From the cell containing the given text, extract its center point as (X, Y) coordinate. 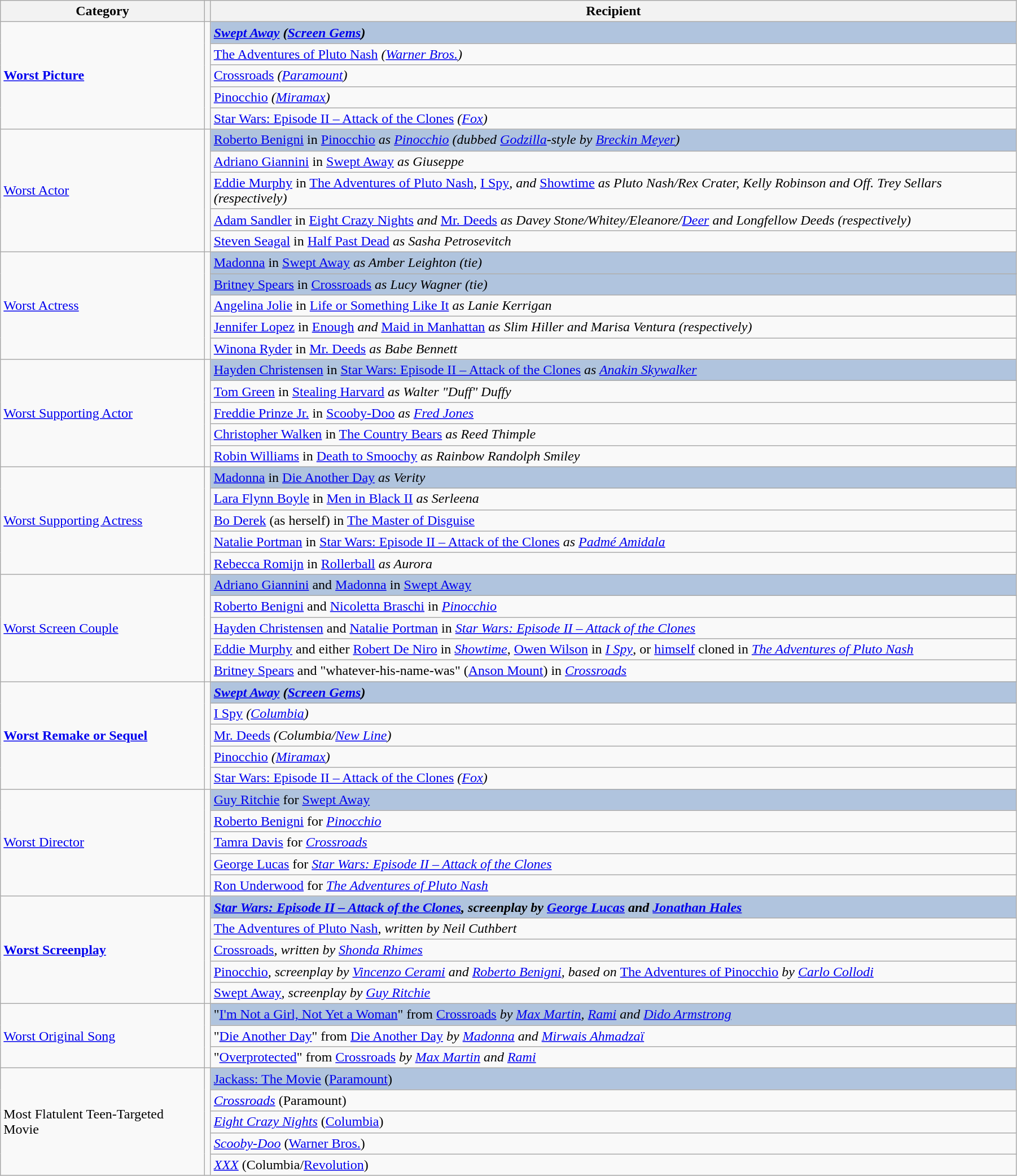
Eddie Murphy in The Adventures of Pluto Nash, I Spy, and Showtime as Pluto Nash/Rex Crater, Kelly Robinson and Off. Trey Sellars (respectively) (613, 191)
Ron Underwood for The Adventures of Pluto Nash (613, 885)
Jennifer Lopez in Enough and Maid in Manhattan as Slim Hiller and Marisa Ventura (respectively) (613, 327)
Category (103, 11)
Natalie Portman in Star Wars: Episode II – Attack of the Clones as Padmé Amidala (613, 542)
Britney Spears in Crossroads as Lucy Wagner (tie) (613, 284)
Adriano Giannini and Madonna in Swept Away (613, 585)
Worst Screenplay (103, 950)
The Adventures of Pluto Nash (Warner Bros.) (613, 54)
Madonna in Die Another Day as Verity (613, 477)
Bo Derek (as herself) in The Master of Disguise (613, 520)
Star Wars: Episode II – Attack of the Clones, screenplay by George Lucas and Jonathan Hales (613, 907)
Worst Actor (103, 191)
"Overprotected" from Crossroads by Max Martin and Rami (613, 1057)
Hayden Christensen in Star Wars: Episode II – Attack of the Clones as Anakin Skywalker (613, 370)
Freddie Prinze Jr. in Scooby-Doo as Fred Jones (613, 413)
Worst Screen Couple (103, 628)
Recipient (613, 11)
Worst Supporting Actress (103, 520)
Roberto Benigni and Nicoletta Braschi in Pinocchio (613, 606)
Hayden Christensen and Natalie Portman in Star Wars: Episode II – Attack of the Clones (613, 628)
Worst Remake or Sequel (103, 735)
Worst Picture (103, 76)
Adriano Giannini in Swept Away as Giuseppe (613, 161)
Christopher Walken in The Country Bears as Reed Thimple (613, 435)
Rebecca Romijn in Rollerball as Aurora (613, 563)
Worst Original Song (103, 1036)
Steven Seagal in Half Past Dead as Sasha Petrosevitch (613, 241)
Guy Ritchie for Swept Away (613, 800)
Crossroads, written by Shonda Rhimes (613, 950)
Jackass: The Movie (Paramount) (613, 1079)
Swept Away, screenplay by Guy Ritchie (613, 993)
Scooby-Doo (Warner Bros.) (613, 1143)
Mr. Deeds (Columbia/New Line) (613, 735)
"Die Another Day" from Die Another Day by Madonna and Mirwais Ahmadzaï (613, 1036)
The Adventures of Pluto Nash, written by Neil Cuthbert (613, 928)
Britney Spears and "whatever-his-name-was" (Anson Mount) in Crossroads (613, 671)
Most Flatulent Teen-Targeted Movie (103, 1122)
Tamra Davis for Crossroads (613, 842)
Eight Crazy Nights (Columbia) (613, 1122)
Winona Ryder in Mr. Deeds as Babe Bennett (613, 349)
George Lucas for Star Wars: Episode II – Attack of the Clones (613, 864)
Roberto Benigni in Pinocchio as Pinocchio (dubbed Godzilla-style by Breckin Meyer) (613, 140)
Roberto Benigni for Pinocchio (613, 821)
Worst Supporting Actor (103, 413)
Worst Actress (103, 305)
Angelina Jolie in Life or Something Like It as Lanie Kerrigan (613, 306)
Eddie Murphy and either Robert De Niro in Showtime, Owen Wilson in I Spy, or himself cloned in The Adventures of Pluto Nash (613, 650)
Adam Sandler in Eight Crazy Nights and Mr. Deeds as Davey Stone/Whitey/Eleanore/Deer and Longfellow Deeds (respectively) (613, 220)
"I'm Not a Girl, Not Yet a Woman" from Crossroads by Max Martin, Rami and Dido Armstrong (613, 1015)
XXX (Columbia/Revolution) (613, 1165)
I Spy (Columbia) (613, 714)
Robin Williams in Death to Smoochy as Rainbow Randolph Smiley (613, 456)
Tom Green in Stealing Harvard as Walter "Duff" Duffy (613, 392)
Pinocchio, screenplay by Vincenzo Cerami and Roberto Benigni, based on The Adventures of Pinocchio by Carlo Collodi (613, 971)
Lara Flynn Boyle in Men in Black II as Serleena (613, 499)
Madonna in Swept Away as Amber Leighton (tie) (613, 262)
Worst Director (103, 842)
